Capture the cell that displays the provided text and extract its (x, y) central coordinate. 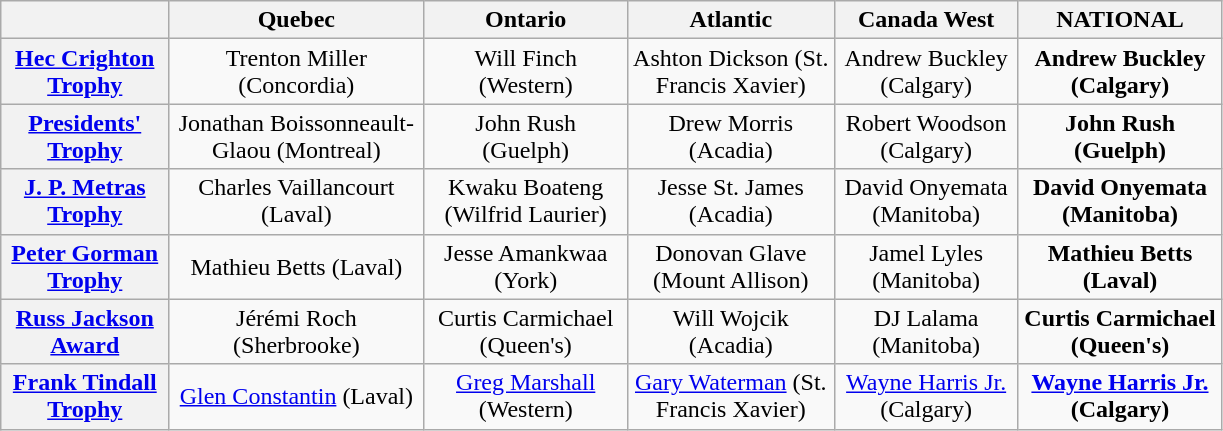
Presidents' Trophy (85, 136)
J. P. Metras Trophy (85, 202)
Robert Woodson (Calgary) (926, 136)
Jamel Lyles (Manitoba) (926, 266)
Gary Waterman (St. Francis Xavier) (732, 396)
Trenton Miller (Concordia) (296, 72)
Peter Gorman Trophy (85, 266)
Jesse St. James (Acadia) (732, 202)
Kwaku Boateng (Wilfrid Laurier) (526, 202)
Greg Marshall (Western) (526, 396)
Russ Jackson Award (85, 332)
Quebec (296, 20)
Drew Morris (Acadia) (732, 136)
Jonathan Boissonneault-Glaou (Montreal) (296, 136)
Jesse Amankwaa (York) (526, 266)
Ashton Dickson (St. Francis Xavier) (732, 72)
Will Finch (Western) (526, 72)
Jérémi Roch (Sherbrooke) (296, 332)
Ontario (526, 20)
DJ Lalama (Manitoba) (926, 332)
Will Wojcik (Acadia) (732, 332)
NATIONAL (1120, 20)
Donovan Glave (Mount Allison) (732, 266)
Canada West (926, 20)
Hec Crighton Trophy (85, 72)
Frank Tindall Trophy (85, 396)
Charles Vaillancourt (Laval) (296, 202)
Atlantic (732, 20)
Glen Constantin (Laval) (296, 396)
